Output the [x, y] coordinate of the center of the cell containing the given text.  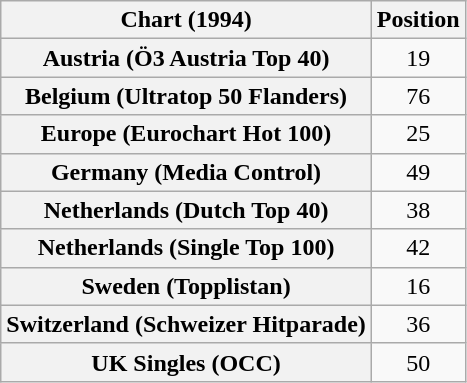
25 [418, 134]
49 [418, 172]
19 [418, 58]
UK Singles (OCC) [186, 362]
Belgium (Ultratop 50 Flanders) [186, 96]
38 [418, 210]
Switzerland (Schweizer Hitparade) [186, 324]
Chart (1994) [186, 20]
Position [418, 20]
Sweden (Topplistan) [186, 286]
50 [418, 362]
76 [418, 96]
Europe (Eurochart Hot 100) [186, 134]
42 [418, 248]
Netherlands (Dutch Top 40) [186, 210]
Germany (Media Control) [186, 172]
16 [418, 286]
Austria (Ö3 Austria Top 40) [186, 58]
Netherlands (Single Top 100) [186, 248]
36 [418, 324]
